Output the (x, y) coordinate of the center of the cell containing the given text.  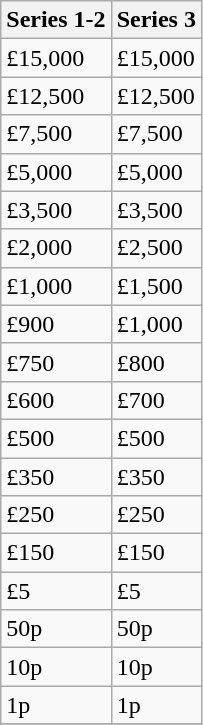
Series 1-2 (56, 20)
£700 (156, 400)
£1,500 (156, 286)
£2,000 (56, 248)
£900 (56, 324)
£2,500 (156, 248)
£750 (56, 362)
£800 (156, 362)
£600 (56, 400)
Series 3 (156, 20)
